Determine the [X, Y] coordinate at the center of the cell enclosing the given text.  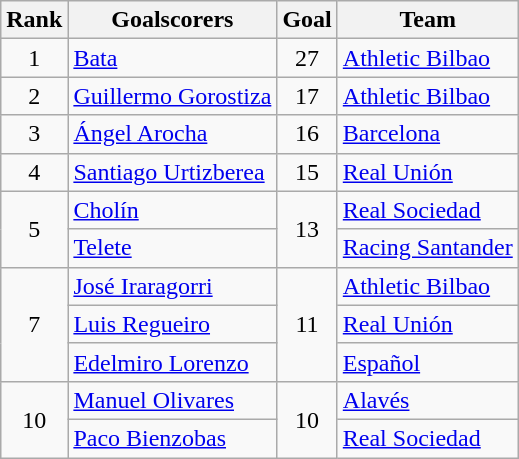
17 [307, 96]
13 [307, 229]
Team [428, 20]
Barcelona [428, 134]
3 [34, 134]
5 [34, 229]
Racing Santander [428, 248]
7 [34, 324]
Alavés [428, 400]
2 [34, 96]
16 [307, 134]
11 [307, 324]
Goal [307, 20]
Bata [172, 58]
Goalscorers [172, 20]
Guillermo Gorostiza [172, 96]
Santiago Urtizberea [172, 172]
Telete [172, 248]
Rank [34, 20]
Manuel Olivares [172, 400]
Edelmiro Lorenzo [172, 362]
Español [428, 362]
José Iraragorri [172, 286]
Luis Regueiro [172, 324]
27 [307, 58]
4 [34, 172]
Paco Bienzobas [172, 438]
Ángel Arocha [172, 134]
1 [34, 58]
Cholín [172, 210]
15 [307, 172]
